Identify which cell holds the provided text, then report its (X, Y) central coordinate. 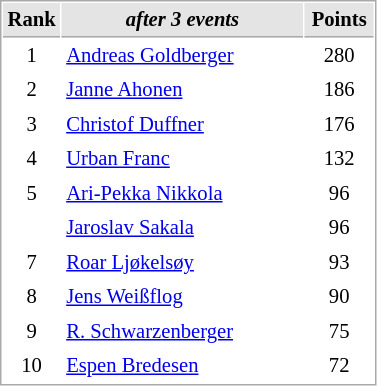
Espen Bredesen (183, 366)
Jaroslav Sakala (183, 228)
2 (32, 90)
Roar Ljøkelsøy (183, 262)
10 (32, 366)
4 (32, 158)
Points (340, 20)
90 (340, 296)
1 (32, 56)
5 (32, 194)
176 (340, 124)
9 (32, 332)
72 (340, 366)
Janne Ahonen (183, 90)
Christof Duffner (183, 124)
Jens Weißflog (183, 296)
93 (340, 262)
3 (32, 124)
8 (32, 296)
186 (340, 90)
132 (340, 158)
Rank (32, 20)
after 3 events (183, 20)
Andreas Goldberger (183, 56)
7 (32, 262)
Ari-Pekka Nikkola (183, 194)
280 (340, 56)
75 (340, 332)
R. Schwarzenberger (183, 332)
Urban Franc (183, 158)
